Scan for the cell matching the given text and deliver its (X, Y) coordinate at center. 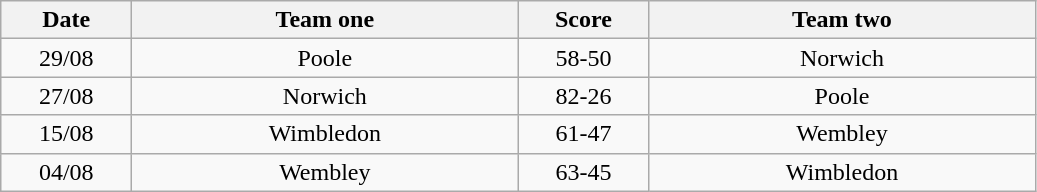
63-45 (584, 172)
82-26 (584, 96)
Score (584, 20)
04/08 (66, 172)
27/08 (66, 96)
15/08 (66, 134)
61-47 (584, 134)
Date (66, 20)
58-50 (584, 58)
Team one (325, 20)
Team two (842, 20)
29/08 (66, 58)
